Capture the cell that displays the provided text and extract its (X, Y) central coordinate. 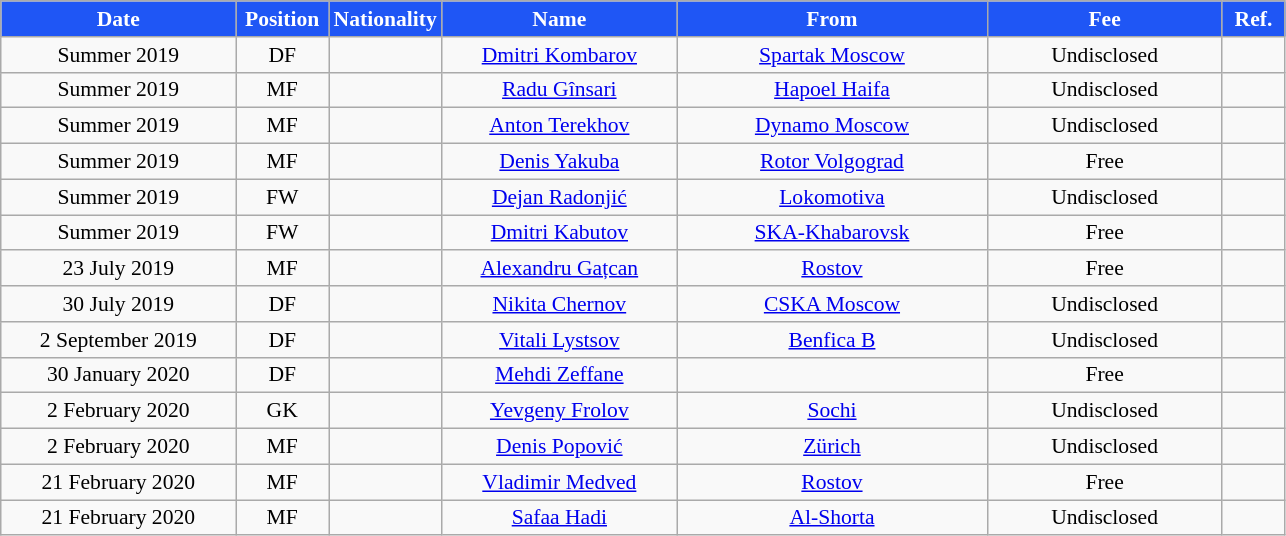
Benfica B (832, 340)
Date (118, 19)
Yevgeny Frolov (560, 411)
GK (282, 411)
Al-Shorta (832, 518)
Hapoel Haifa (832, 90)
30 July 2019 (118, 304)
Zürich (832, 447)
30 January 2020 (118, 375)
Denis Popović (560, 447)
Spartak Moscow (832, 55)
Rotor Volgograd (832, 162)
Name (560, 19)
23 July 2019 (118, 269)
Dynamo Moscow (832, 126)
Dejan Radonjić (560, 197)
Sochi (832, 411)
Fee (1104, 19)
Mehdi Zeffane (560, 375)
Anton Terekhov (560, 126)
Position (282, 19)
SKA-Khabarovsk (832, 233)
Nikita Chernov (560, 304)
Lokomotiva (832, 197)
Radu Gînsari (560, 90)
Dmitri Kabutov (560, 233)
Alexandru Gațcan (560, 269)
Safaa Hadi (560, 518)
Vitali Lystsov (560, 340)
Ref. (1254, 19)
Nationality (384, 19)
From (832, 19)
Vladimir Medved (560, 482)
2 September 2019 (118, 340)
CSKA Moscow (832, 304)
Dmitri Kombarov (560, 55)
Denis Yakuba (560, 162)
